Locate the cell with the specified text and output its [x, y] center coordinate. 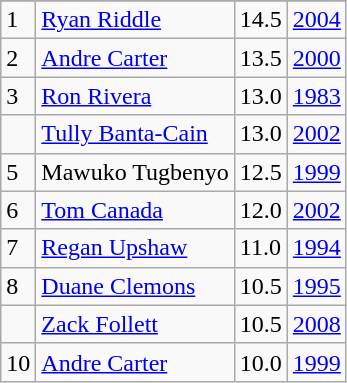
3 [18, 96]
10 [18, 362]
1983 [316, 96]
14.5 [260, 20]
Zack Follett [135, 324]
12.5 [260, 172]
Tom Canada [135, 210]
2008 [316, 324]
Duane Clemons [135, 286]
Regan Upshaw [135, 248]
Ryan Riddle [135, 20]
1994 [316, 248]
Tully Banta-Cain [135, 134]
2 [18, 58]
Mawuko Tugbenyo [135, 172]
10.0 [260, 362]
6 [18, 210]
12.0 [260, 210]
7 [18, 248]
2004 [316, 20]
Ron Rivera [135, 96]
11.0 [260, 248]
1995 [316, 286]
2000 [316, 58]
13.5 [260, 58]
8 [18, 286]
1 [18, 20]
5 [18, 172]
